Search for the cell housing the specified text and yield its [X, Y] center coordinate. 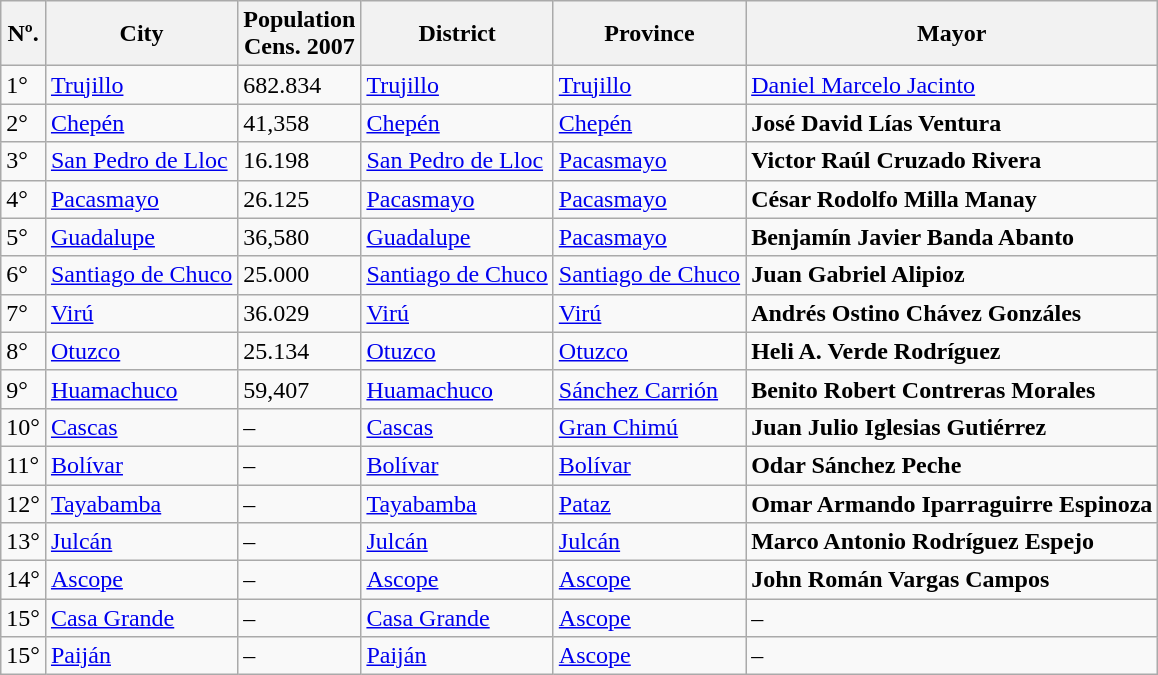
4° [24, 199]
12° [24, 503]
Mayor [952, 34]
11° [24, 465]
8° [24, 351]
Juan Gabriel Alipioz [952, 275]
682.834 [300, 85]
10° [24, 427]
26.125 [300, 199]
Daniel Marcelo Jacinto [952, 85]
César Rodolfo Milla Manay [952, 199]
13° [24, 542]
Province [649, 34]
City [141, 34]
District [457, 34]
Juan Julio Iglesias Gutiérrez [952, 427]
Nº. [24, 34]
Gran Chimú [649, 427]
Victor Raúl Cruzado Rivera [952, 161]
9° [24, 389]
16.198 [300, 161]
Sánchez Carrión [649, 389]
25.134 [300, 351]
Pataz [649, 503]
36.029 [300, 313]
Benito Robert Contreras Morales [952, 389]
Marco Antonio Rodríguez Espejo [952, 542]
Andrés Ostino Chávez Gonzáles [952, 313]
Benjamín Javier Banda Abanto [952, 237]
41,358 [300, 123]
1° [24, 85]
2° [24, 123]
25.000 [300, 275]
John Román Vargas Campos [952, 580]
PopulationCens. 2007 [300, 34]
6° [24, 275]
3° [24, 161]
José David Lías Ventura [952, 123]
7° [24, 313]
59,407 [300, 389]
Heli A. Verde Rodríguez [952, 351]
Omar Armando Iparraguirre Espinoza [952, 503]
Odar Sánchez Peche [952, 465]
5° [24, 237]
36,580 [300, 237]
14° [24, 580]
